Return [x, y] of the center of cell containing provided text 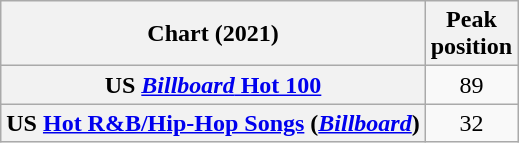
89 [471, 85]
US Hot R&B/Hip-Hop Songs (Billboard) [213, 123]
US Billboard Hot 100 [213, 85]
32 [471, 123]
Peakposition [471, 34]
Chart (2021) [213, 34]
